Determine the (X, Y) coordinate at the center of the cell enclosing the given text.  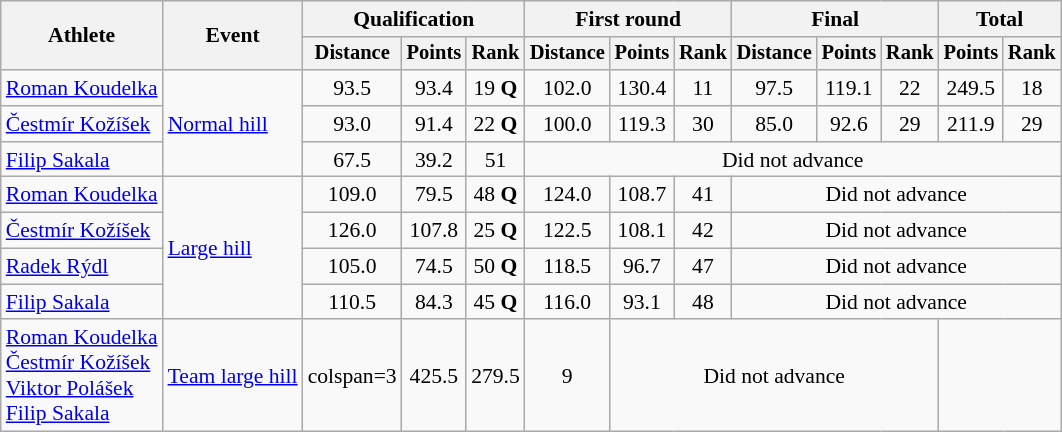
122.5 (568, 231)
51 (496, 160)
Athlete (82, 36)
110.5 (352, 302)
79.5 (434, 195)
118.5 (568, 267)
11 (703, 88)
93.1 (642, 302)
42 (703, 231)
48 Q (496, 195)
102.0 (568, 88)
119.3 (642, 124)
Team large hill (233, 376)
colspan=3 (352, 376)
Total (1000, 19)
Final (836, 19)
279.5 (496, 376)
109.0 (352, 195)
107.8 (434, 231)
93.5 (352, 88)
119.1 (849, 88)
First round (628, 19)
74.5 (434, 267)
9 (568, 376)
39.2 (434, 160)
25 Q (496, 231)
92.6 (849, 124)
18 (1032, 88)
130.4 (642, 88)
93.4 (434, 88)
108.7 (642, 195)
93.0 (352, 124)
Large hill (233, 248)
45 Q (496, 302)
Roman KoudelkaČestmír KožíšekViktor PolášekFilip Sakala (82, 376)
19 Q (496, 88)
124.0 (568, 195)
100.0 (568, 124)
Qualification (414, 19)
22 (910, 88)
Radek Rýdl (82, 267)
249.5 (971, 88)
91.4 (434, 124)
116.0 (568, 302)
48 (703, 302)
50 Q (496, 267)
Event (233, 36)
30 (703, 124)
41 (703, 195)
67.5 (352, 160)
96.7 (642, 267)
126.0 (352, 231)
84.3 (434, 302)
97.5 (774, 88)
105.0 (352, 267)
22 Q (496, 124)
211.9 (971, 124)
85.0 (774, 124)
108.1 (642, 231)
47 (703, 267)
425.5 (434, 376)
Normal hill (233, 124)
